Pinpoint the cell where the given text exists, returning its (x, y) midpoint coordinate. 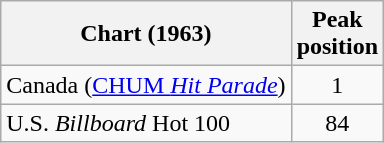
1 (337, 85)
84 (337, 123)
U.S. Billboard Hot 100 (146, 123)
Peakposition (337, 34)
Chart (1963) (146, 34)
Canada (CHUM Hit Parade) (146, 85)
